Return [x, y] of the center of cell containing provided text 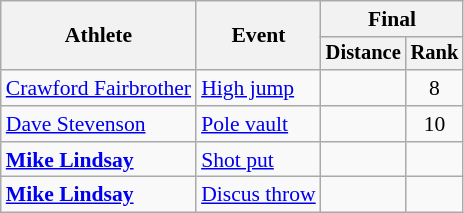
Shot put [258, 160]
Dave Stevenson [98, 124]
High jump [258, 88]
Crawford Fairbrother [98, 88]
Rank [435, 54]
Discus throw [258, 195]
Final [392, 19]
Athlete [98, 36]
8 [435, 88]
Pole vault [258, 124]
Event [258, 36]
Distance [364, 54]
10 [435, 124]
